Pinpoint the cell where the given text exists, returning its [X, Y] midpoint coordinate. 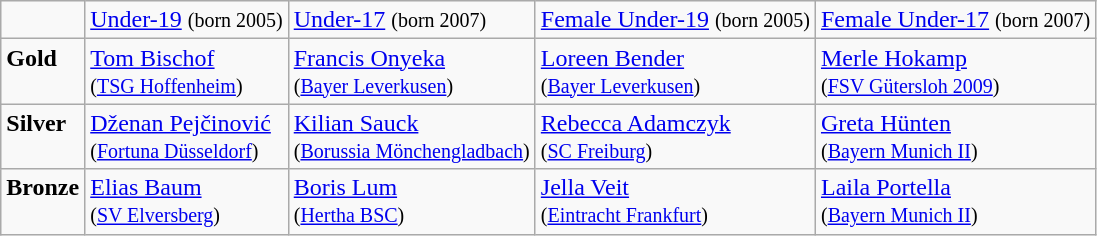
Female Under-19 (born 2005) [675, 20]
Merle Hokamp (FSV Gütersloh 2009) [955, 72]
Jella Veit (Eintracht Frankfurt) [675, 202]
Elias Baum (SV Elversberg) [187, 202]
Female Under-17 (born 2007) [955, 20]
Laila Portella (Bayern Munich II) [955, 202]
Boris Lum (Hertha BSC) [412, 202]
Under-19 (born 2005) [187, 20]
Dženan Pejčinović (Fortuna Düsseldorf) [187, 136]
Silver [43, 136]
Greta Hünten (Bayern Munich II) [955, 136]
Loreen Bender (Bayer Leverkusen) [675, 72]
Rebecca Adamczyk (SC Freiburg) [675, 136]
Tom Bischof (TSG Hoffenheim) [187, 72]
Under-17 (born 2007) [412, 20]
Kilian Sauck (Borussia Mönchengladbach) [412, 136]
Gold [43, 72]
Francis Onyeka (Bayer Leverkusen) [412, 72]
Bronze [43, 202]
